Detect which cell encompasses the target text, then output its [X, Y] center coordinate. 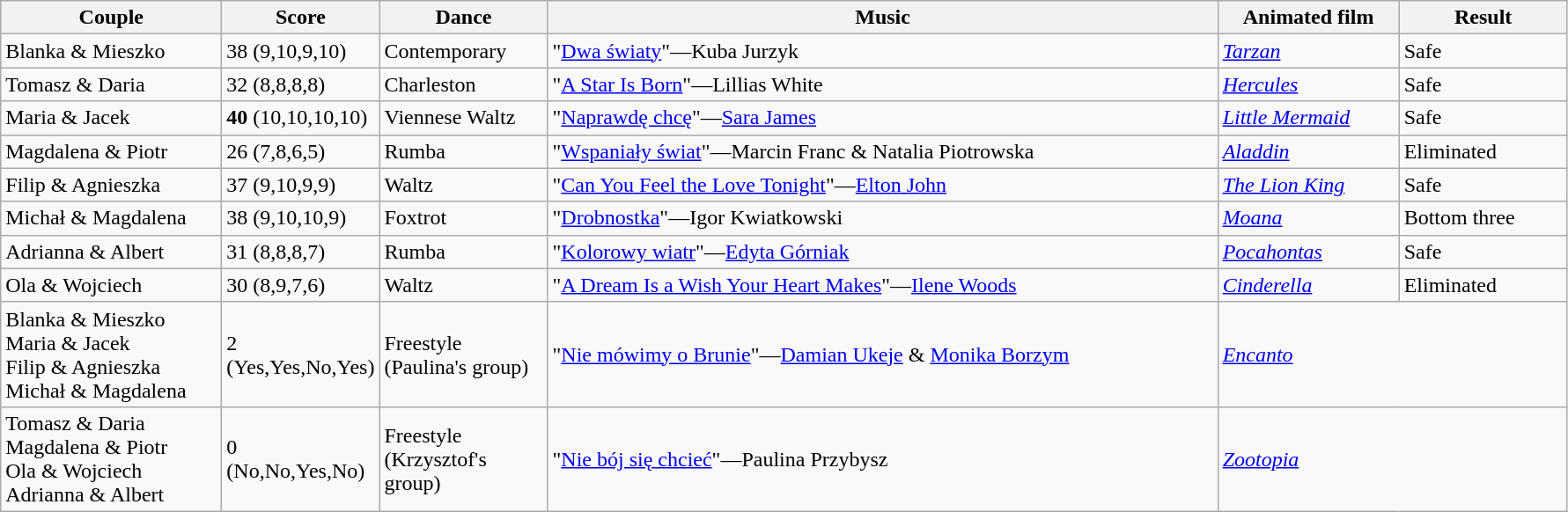
38 (9,10,10,9) [301, 218]
Magdalena & Piotr [111, 151]
30 (8,9,7,6) [301, 285]
Tomasz & DariaMagdalena & PiotrOla & WojciechAdrianna & Albert [111, 459]
Encanto [1393, 354]
Tarzan [1308, 51]
Freestyle(Krzysztof's group) [463, 459]
Zootopia [1393, 459]
Score [301, 18]
Moana [1308, 218]
Maria & Jacek [111, 118]
Aladdin [1308, 151]
Couple [111, 18]
Music [882, 18]
Contemporary [463, 51]
"A Star Is Born"—Lillias White [882, 84]
"Nie mówimy o Brunie"—Damian Ukeje & Monika Borzym [882, 354]
"Can You Feel the Love Tonight"—Elton John [882, 185]
Adrianna & Albert [111, 252]
Viennese Waltz [463, 118]
Bottom three [1483, 218]
"Wspaniały świat"—Marcin Franc & Natalia Piotrowska [882, 151]
38 (9,10,9,10) [301, 51]
Blanka & MieszkoMaria & JacekFilip & AgnieszkaMichał & Magdalena [111, 354]
Freestyle(Paulina's group) [463, 354]
Result [1483, 18]
Cinderella [1308, 285]
32 (8,8,8,8) [301, 84]
Tomasz & Daria [111, 84]
Little Mermaid [1308, 118]
Ola & Wojciech [111, 285]
Pocahontas [1308, 252]
Hercules [1308, 84]
"Drobnostka"—Igor Kwiatkowski [882, 218]
40 (10,10,10,10) [301, 118]
The Lion King [1308, 185]
Animated film [1308, 18]
2(Yes,Yes,No,Yes) [301, 354]
Charleston [463, 84]
26 (7,8,6,5) [301, 151]
"Kolorowy wiatr"—Edyta Górniak [882, 252]
"Dwa światy"—Kuba Jurzyk [882, 51]
Filip & Agnieszka [111, 185]
Foxtrot [463, 218]
37 (9,10,9,9) [301, 185]
"Nie bój się chcieć"—Paulina Przybysz [882, 459]
"A Dream Is a Wish Your Heart Makes"—Ilene Woods [882, 285]
31 (8,8,8,7) [301, 252]
"Naprawdę chcę"—Sara James [882, 118]
Blanka & Mieszko [111, 51]
Michał & Magdalena [111, 218]
0(No,No,Yes,No) [301, 459]
Dance [463, 18]
